From the cell containing the given text, extract its center point as [X, Y] coordinate. 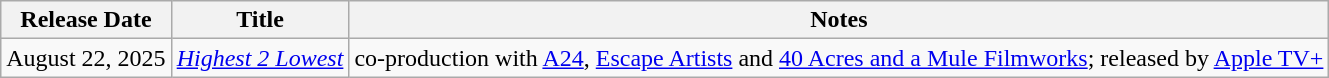
Title [260, 20]
co-production with A24, Escape Artists and 40 Acres and a Mule Filmworks; released by Apple TV+ [839, 58]
Notes [839, 20]
Release Date [86, 20]
August 22, 2025 [86, 58]
Highest 2 Lowest [260, 58]
